Capture the cell that displays the provided text and extract its (X, Y) central coordinate. 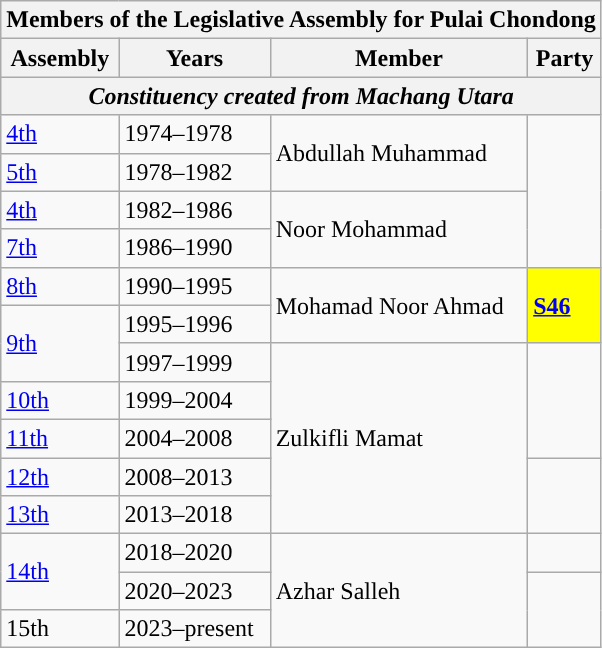
1997–1999 (194, 362)
8th (60, 286)
13th (60, 515)
S46 (565, 305)
1974–1978 (194, 134)
14th (60, 572)
10th (60, 400)
15th (60, 629)
2018–2020 (194, 553)
2004–2008 (194, 438)
1982–1986 (194, 210)
2013–2018 (194, 515)
1978–1982 (194, 172)
1999–2004 (194, 400)
1986–1990 (194, 248)
Azhar Salleh (399, 591)
5th (60, 172)
2020–2023 (194, 591)
11th (60, 438)
1990–1995 (194, 286)
1995–1996 (194, 324)
Members of the Legislative Assembly for Pulai Chondong (302, 20)
12th (60, 477)
Abdullah Muhammad (399, 153)
Years (194, 58)
Constituency created from Machang Utara (302, 96)
Member (399, 58)
2023–present (194, 629)
Zulkifli Mamat (399, 438)
Noor Mohammad (399, 229)
7th (60, 248)
9th (60, 343)
Mohamad Noor Ahmad (399, 305)
Assembly (60, 58)
Party (565, 58)
2008–2013 (194, 477)
